From the cell containing the given text, extract its center point as (x, y) coordinate. 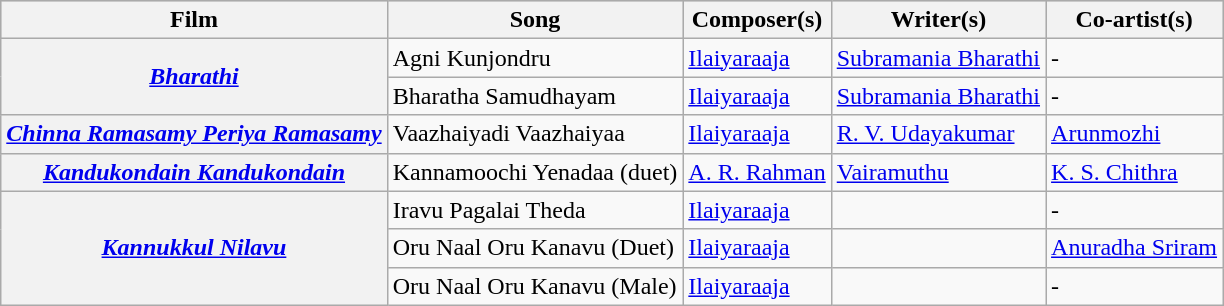
Composer(s) (757, 20)
Chinna Ramasamy Periya Ramasamy (194, 134)
Vaazhaiyadi Vaazhaiyaa (535, 134)
Film (194, 20)
Bharatha Samudhayam (535, 96)
Agni Kunjondru (535, 58)
K. S. Chithra (1134, 172)
Anuradha Sriram (1134, 248)
Arunmozhi (1134, 134)
Kannamoochi Yenadaa (duet) (535, 172)
R. V. Udayakumar (938, 134)
Co-artist(s) (1134, 20)
Vairamuthu (938, 172)
Iravu Pagalai Theda (535, 210)
Kannukkul Nilavu (194, 248)
Oru Naal Oru Kanavu (Duet) (535, 248)
Song (535, 20)
Writer(s) (938, 20)
Oru Naal Oru Kanavu (Male) (535, 286)
A. R. Rahman (757, 172)
Bharathi (194, 77)
Kandukondain Kandukondain (194, 172)
